Find where the given text appears and provide that cell's center as [X, Y] coordinate. 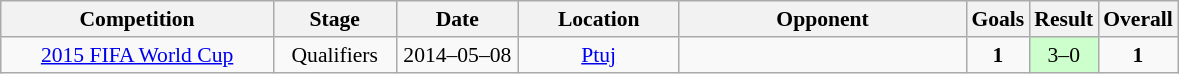
Goals [998, 19]
2015 FIFA World Cup [138, 55]
Date [458, 19]
Qualifiers [334, 55]
Competition [138, 19]
Result [1064, 19]
Location [599, 19]
Overall [1138, 19]
Ptuj [599, 55]
Opponent [823, 19]
Stage [334, 19]
2014–05–08 [458, 55]
3–0 [1064, 55]
